Search for the cell housing the specified text and yield its (X, Y) center coordinate. 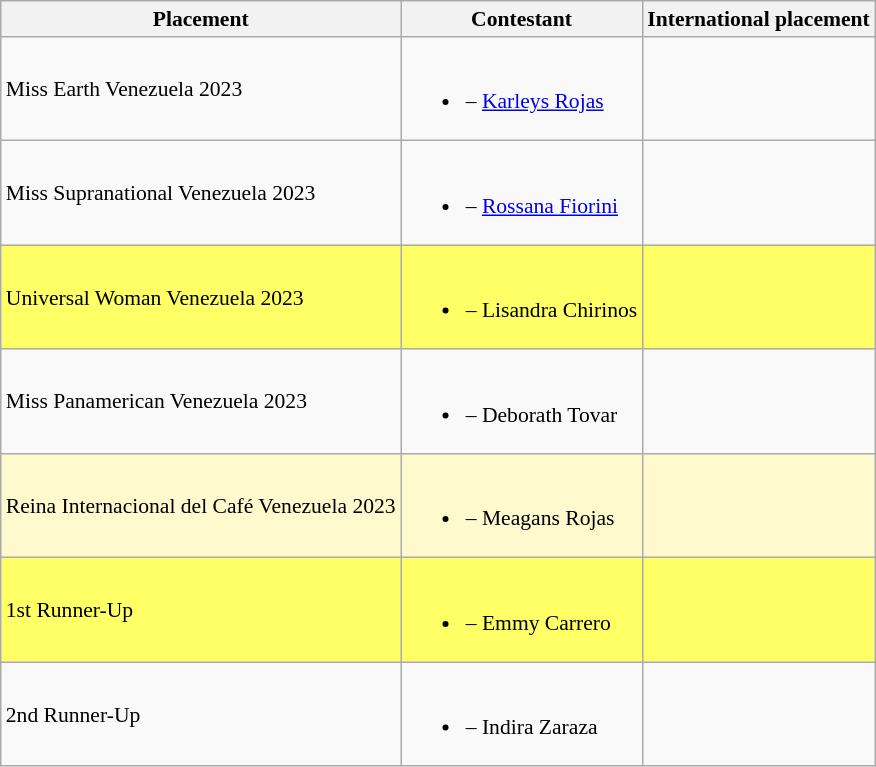
Placement (201, 19)
Miss Earth Venezuela 2023 (201, 89)
– Meagans Rojas (522, 506)
Miss Supranational Venezuela 2023 (201, 193)
– Emmy Carrero (522, 610)
Reina Internacional del Café Venezuela 2023 (201, 506)
Universal Woman Venezuela 2023 (201, 297)
– Rossana Fiorini (522, 193)
– Karleys Rojas (522, 89)
2nd Runner-Up (201, 715)
Contestant (522, 19)
International placement (758, 19)
1st Runner-Up (201, 610)
– Indira Zaraza (522, 715)
– Lisandra Chirinos (522, 297)
Miss Panamerican Venezuela 2023 (201, 402)
– Deborath Tovar (522, 402)
